Find where the given text appears and provide that cell's center as (x, y) coordinate. 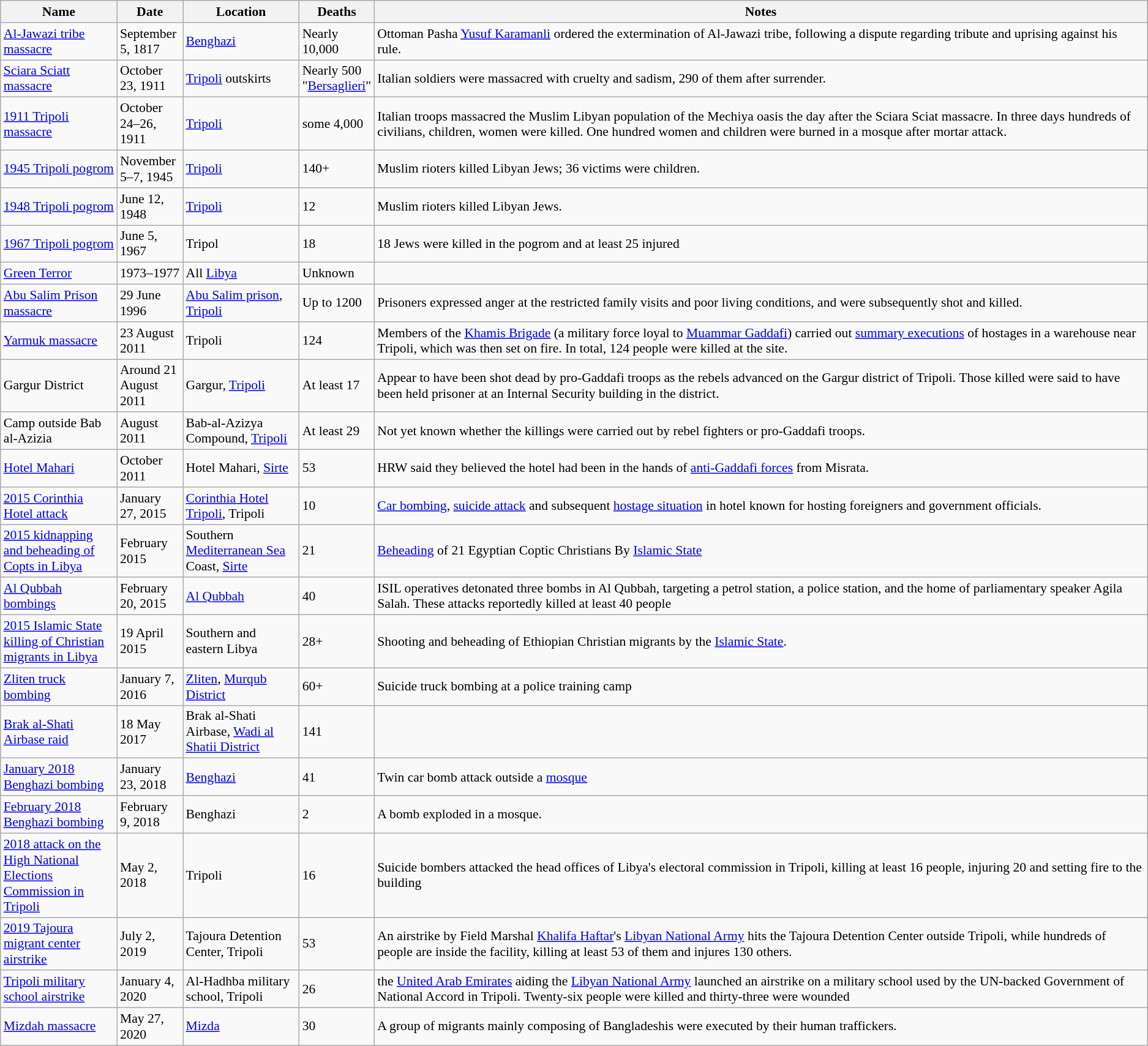
Corinthia Hotel Tripoli, Tripoli (241, 506)
1911 Tripoli massacre (59, 124)
Ottoman Pasha Yusuf Karamanli ordered the extermination of Al-Jawazi tribe, following a dispute regarding tribute and uprising against his rule. (760, 42)
26 (337, 989)
41 (337, 777)
May 27, 2020 (150, 1027)
Camp outside Bab al-Azizia (59, 431)
Al-Jawazi tribe massacre (59, 42)
Nearly 500 "Bersaglieri" (337, 78)
2015 Corinthia Hotel attack (59, 506)
Green Terror (59, 274)
10 (337, 506)
1973–1977 (150, 274)
Around 21 August 2011 (150, 386)
October 23, 1911 (150, 78)
November 5–7, 1945 (150, 169)
Tajoura Detention Center, Tripoli (241, 944)
January 4, 2020 (150, 989)
Yarmuk massacre (59, 340)
August 2011 (150, 431)
40 (337, 596)
October 24–26, 1911 (150, 124)
February 20, 2015 (150, 596)
18 (337, 244)
January 7, 2016 (150, 687)
All Libya (241, 274)
124 (337, 340)
2015 kidnapping and beheading of Copts in Libya (59, 551)
Tripol (241, 244)
1967 Tripoli pogrom (59, 244)
1948 Tripoli pogrom (59, 207)
Zliten truck bombing (59, 687)
Southern and eastern Libya (241, 641)
Suicide truck bombing at a police training camp (760, 687)
Up to 1200 (337, 304)
23 August 2011 (150, 340)
Name (59, 12)
2015 Islamic State killing of Christian migrants in Libya (59, 641)
February 2015 (150, 551)
July 2, 2019 (150, 944)
June 12, 1948 (150, 207)
Hotel Mahari (59, 469)
Sciara Sciatt massacre (59, 78)
Deaths (337, 12)
Muslim rioters killed Libyan Jews. (760, 207)
Brak al-Shati Airbase, Wadi al Shatii District (241, 732)
30 (337, 1027)
1945 Tripoli pogrom (59, 169)
Date (150, 12)
May 2, 2018 (150, 875)
Prisoners expressed anger at the restricted family visits and poor living conditions, and were subsequently shot and killed. (760, 304)
28+ (337, 641)
18 May 2017 (150, 732)
Italian soldiers were massacred with cruelty and sadism, 290 of them after surrender. (760, 78)
Location (241, 12)
Tripoli military school airstrike (59, 989)
October 2011 (150, 469)
Hotel Mahari, Sirte (241, 469)
January 27, 2015 (150, 506)
Mizdah massacre (59, 1027)
September 5, 1817 (150, 42)
Abu Salim Prison massacre (59, 304)
At least 17 (337, 386)
141 (337, 732)
21 (337, 551)
Al-Hadhba military school, Tripoli (241, 989)
Al Qubbah (241, 596)
Twin car bomb attack outside a mosque (760, 777)
2019 Tajoura migrant center airstrike (59, 944)
2018 attack on the High National Elections Commission in Tripoli (59, 875)
Shooting and beheading of Ethiopian Christian migrants by the Islamic State. (760, 641)
12 (337, 207)
Abu Salim prison, Tripoli (241, 304)
140+ (337, 169)
Zliten, Murqub District (241, 687)
Gargur, Tripoli (241, 386)
January 23, 2018 (150, 777)
February 2018 Benghazi bombing (59, 814)
Brak al-Shati Airbase raid (59, 732)
Gargur District (59, 386)
some 4,000 (337, 124)
Car bombing, suicide attack and subsequent hostage situation in hotel known for hosting foreigners and government officials. (760, 506)
June 5, 1967 (150, 244)
Tripoli outskirts (241, 78)
Muslim rioters killed Libyan Jews; 36 victims were children. (760, 169)
Notes (760, 12)
HRW said they believed the hotel had been in the hands of anti-Gaddafi forces from Misrata. (760, 469)
Beheading of 21 Egyptian Coptic Christians By Islamic State (760, 551)
60+ (337, 687)
2 (337, 814)
Southern Mediterranean Sea Coast, Sirte (241, 551)
February 9, 2018 (150, 814)
Nearly 10,000 (337, 42)
16 (337, 875)
A bomb exploded in a mosque. (760, 814)
18 Jews were killed in the pogrom and at least 25 injured (760, 244)
Unknown (337, 274)
Al Qubbah bombings (59, 596)
At least 29 (337, 431)
Bab-al-Azizya Compound, Tripoli (241, 431)
A group of migrants mainly composing of Bangladeshis were executed by their human traffickers. (760, 1027)
Mizda (241, 1027)
29 June 1996 (150, 304)
January 2018 Benghazi bombing (59, 777)
Not yet known whether the killings were carried out by rebel fighters or pro-Gaddafi troops. (760, 431)
19 April 2015 (150, 641)
